Output the (x, y) coordinate of the center of the cell containing the given text.  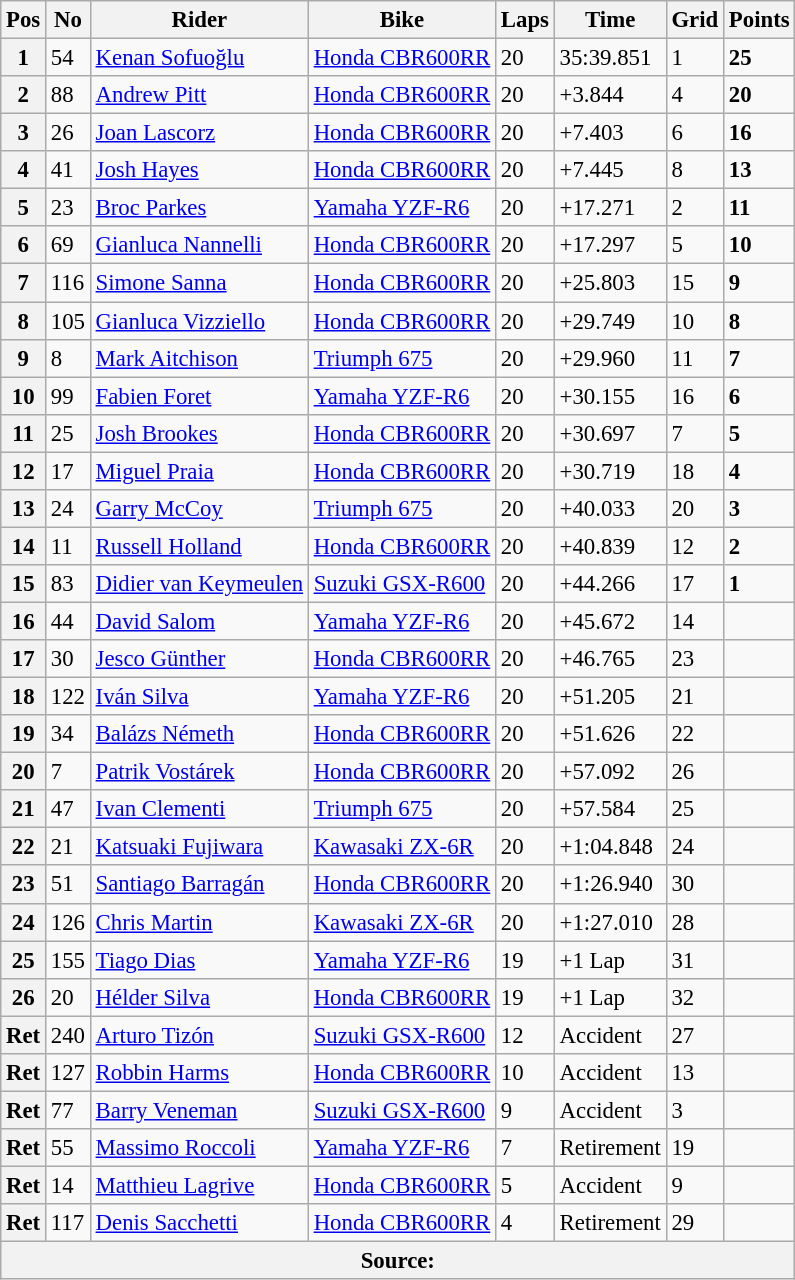
41 (68, 170)
Hélder Silva (199, 997)
+57.092 (610, 772)
+3.844 (610, 95)
Matthieu Lagrive (199, 1185)
Fabien Foret (199, 396)
+1:04.848 (610, 847)
Arturo Tizón (199, 1035)
Kenan Sofuoğlu (199, 58)
Josh Brookes (199, 433)
+29.749 (610, 321)
+51.205 (610, 697)
+45.672 (610, 621)
Balázs Németh (199, 734)
31 (694, 960)
51 (68, 885)
Joan Lascorz (199, 133)
116 (68, 283)
Mark Aitchison (199, 358)
122 (68, 697)
Iván Silva (199, 697)
44 (68, 621)
Robbin Harms (199, 1073)
+17.297 (610, 245)
Bike (402, 20)
Barry Veneman (199, 1110)
No (68, 20)
Points (760, 20)
+57.584 (610, 809)
Time (610, 20)
Grid (694, 20)
+1:27.010 (610, 922)
+40.839 (610, 546)
Santiago Barragán (199, 885)
+29.960 (610, 358)
127 (68, 1073)
+1:26.940 (610, 885)
+7.403 (610, 133)
Garry McCoy (199, 509)
69 (68, 245)
Denis Sacchetti (199, 1223)
Jesco Günther (199, 659)
32 (694, 997)
Ivan Clementi (199, 809)
+30.719 (610, 471)
47 (68, 809)
+51.626 (610, 734)
Gianluca Nannelli (199, 245)
240 (68, 1035)
+30.155 (610, 396)
35:39.851 (610, 58)
Pos (24, 20)
29 (694, 1223)
+30.697 (610, 433)
Russell Holland (199, 546)
27 (694, 1035)
+46.765 (610, 659)
David Salom (199, 621)
99 (68, 396)
+7.445 (610, 170)
Simone Sanna (199, 283)
Katsuaki Fujiwara (199, 847)
Tiago Dias (199, 960)
34 (68, 734)
+17.271 (610, 208)
126 (68, 922)
Chris Martin (199, 922)
Massimo Roccoli (199, 1148)
Gianluca Vizziello (199, 321)
155 (68, 960)
105 (68, 321)
Patrik Vostárek (199, 772)
Miguel Praia (199, 471)
+44.266 (610, 584)
Josh Hayes (199, 170)
Andrew Pitt (199, 95)
117 (68, 1223)
+25.803 (610, 283)
Source: (398, 1261)
28 (694, 922)
55 (68, 1148)
Didier van Keymeulen (199, 584)
88 (68, 95)
+40.033 (610, 509)
Broc Parkes (199, 208)
77 (68, 1110)
Rider (199, 20)
54 (68, 58)
Laps (526, 20)
83 (68, 584)
